Detect which cell encompasses the target text, then output its [X, Y] center coordinate. 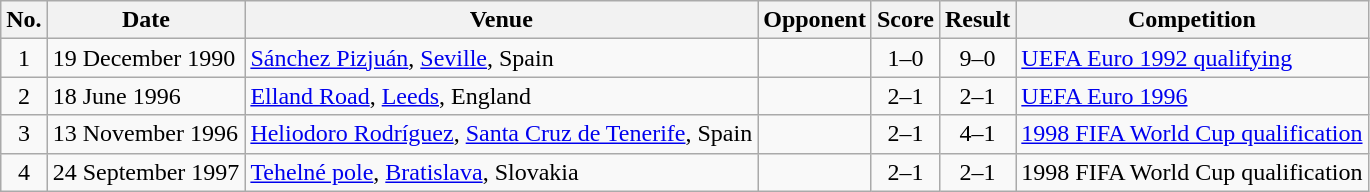
UEFA Euro 1992 qualifying [1192, 58]
18 June 1996 [146, 96]
No. [24, 20]
UEFA Euro 1996 [1192, 96]
19 December 1990 [146, 58]
Elland Road, Leeds, England [502, 96]
Date [146, 20]
13 November 1996 [146, 134]
4 [24, 172]
2 [24, 96]
1 [24, 58]
Tehelné pole, Bratislava, Slovakia [502, 172]
Opponent [815, 20]
Venue [502, 20]
3 [24, 134]
4–1 [977, 134]
Score [905, 20]
9–0 [977, 58]
1–0 [905, 58]
Result [977, 20]
Competition [1192, 20]
Sánchez Pizjuán, Seville, Spain [502, 58]
Heliodoro Rodríguez, Santa Cruz de Tenerife, Spain [502, 134]
24 September 1997 [146, 172]
